Search for the cell housing the specified text and yield its (X, Y) center coordinate. 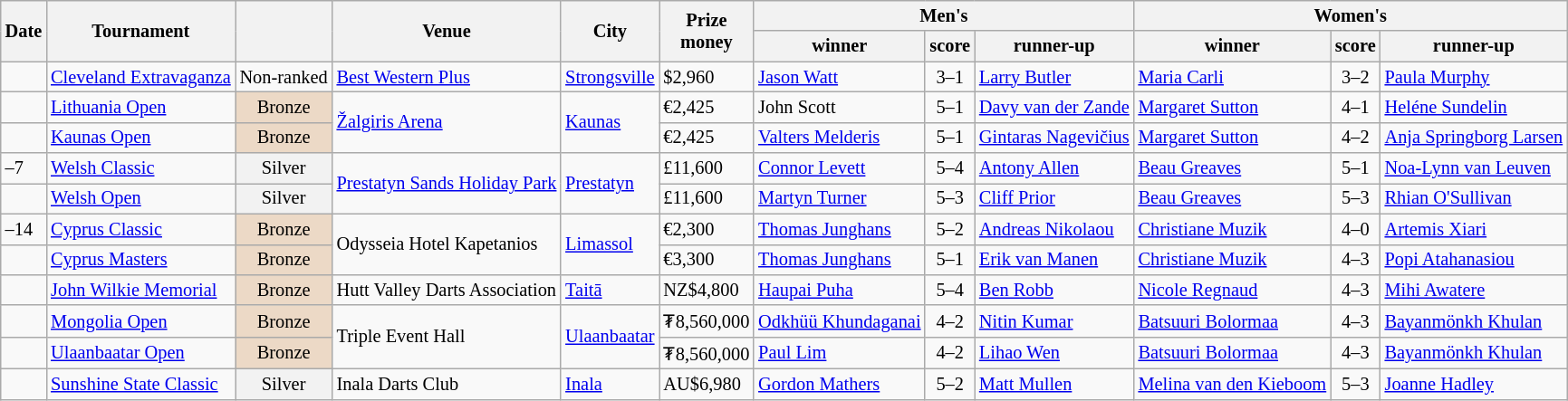
Larry Butler (1054, 77)
Hutt Valley Darts Association (447, 290)
Valters Melderis (839, 138)
Welsh Classic (140, 168)
–7 (24, 168)
Jason Watt (839, 77)
Kaunas Open (140, 138)
John Scott (839, 107)
Joanne Hadley (1474, 384)
Ulaanbaatar Open (140, 353)
Prestatyn Sands Holiday Park (447, 183)
Taitā (610, 290)
$2,960 (707, 77)
Popi Atahanasiou (1474, 260)
4–1 (1355, 107)
Noa-Lynn van Leuven (1474, 168)
Best Western Plus (447, 77)
Venue (447, 31)
Tournament (140, 31)
Cyprus Classic (140, 229)
Ulaanbaatar (610, 337)
Welsh Open (140, 198)
City (610, 31)
Artemis Xiari (1474, 229)
Paul Lim (839, 353)
Matt Mullen (1054, 384)
Kaunas (610, 121)
Inala (610, 384)
Limassol (610, 244)
Cyprus Masters (140, 260)
Odysseia Hotel Kapetanios (447, 244)
Women's (1351, 15)
Nitin Kumar (1054, 320)
Mihi Awatere (1474, 290)
Lithuania Open (140, 107)
AU$6,980 (707, 384)
Gordon Mathers (839, 384)
–14 (24, 229)
Odkhüü Khundaganai (839, 320)
€2,300 (707, 229)
Heléne Sundelin (1474, 107)
Cliff Prior (1054, 198)
Sunshine State Classic (140, 384)
Men's (944, 15)
Inala Darts Club (447, 384)
Non-ranked (284, 77)
Prestatyn (610, 183)
Gintaras Nagevičius (1054, 138)
4–0 (1355, 229)
Lihao Wen (1054, 353)
Date (24, 31)
NZ$4,800 (707, 290)
Haupai Puha (839, 290)
Ben Robb (1054, 290)
Prizemoney (707, 31)
Paula Murphy (1474, 77)
3–2 (1355, 77)
Connor Levett (839, 168)
Antony Allen (1054, 168)
Cleveland Extravaganza (140, 77)
Triple Event Hall (447, 337)
Melina van den Kieboom (1232, 384)
Erik van Manen (1054, 260)
Maria Carli (1232, 77)
Andreas Nikolaou (1054, 229)
Martyn Turner (839, 198)
Anja Springborg Larsen (1474, 138)
Žalgiris Arena (447, 121)
Mongolia Open (140, 320)
Strongsville (610, 77)
Davy van der Zande (1054, 107)
€3,300 (707, 260)
Rhian O'Sullivan (1474, 198)
Nicole Regnaud (1232, 290)
John Wilkie Memorial (140, 290)
3–1 (949, 77)
